Identify which cell holds the provided text, then report its [X, Y] central coordinate. 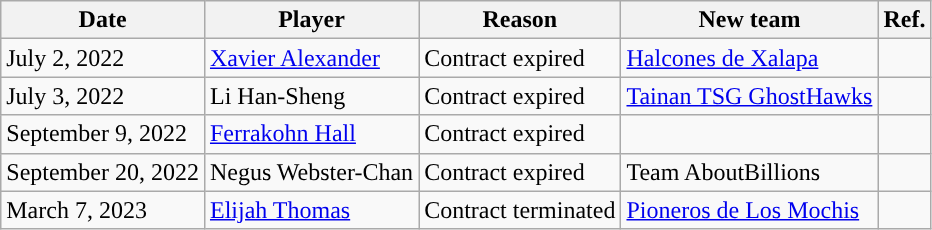
July 3, 2022 [103, 96]
July 2, 2022 [103, 58]
Li Han-Sheng [311, 96]
Ref. [904, 20]
Ferrakohn Hall [311, 134]
Halcones de Xalapa [750, 58]
September 9, 2022 [103, 134]
New team [750, 20]
Tainan TSG GhostHawks [750, 96]
Elijah Thomas [311, 210]
Xavier Alexander [311, 58]
September 20, 2022 [103, 172]
Player [311, 20]
Date [103, 20]
Team AboutBillions [750, 172]
Negus Webster-Chan [311, 172]
Reason [520, 20]
Pioneros de Los Mochis [750, 210]
March 7, 2023 [103, 210]
Contract terminated [520, 210]
